Search for the cell housing the specified text and yield its [x, y] center coordinate. 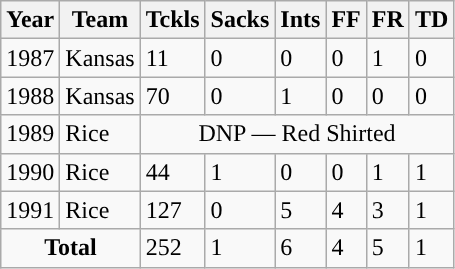
FR [388, 20]
Year [30, 20]
252 [172, 248]
1987 [30, 58]
44 [172, 172]
70 [172, 96]
127 [172, 210]
6 [300, 248]
TD [431, 20]
DNP — Red Shirted [297, 134]
FF [346, 20]
Tckls [172, 20]
Sacks [240, 20]
Total [70, 248]
Team [100, 20]
1990 [30, 172]
Ints [300, 20]
1989 [30, 134]
1988 [30, 96]
3 [388, 210]
1991 [30, 210]
11 [172, 58]
